Detect which cell encompasses the target text, then output its (X, Y) center coordinate. 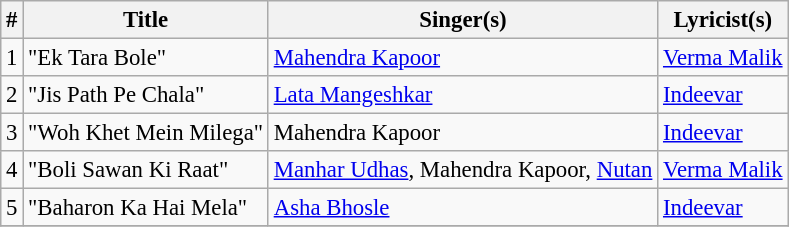
"Boli Sawan Ki Raat" (146, 170)
5 (12, 208)
Manhar Udhas, Mahendra Kapoor, Nutan (462, 170)
# (12, 20)
Singer(s) (462, 20)
Asha Bhosle (462, 208)
Title (146, 20)
"Jis Path Pe Chala" (146, 95)
2 (12, 95)
"Ek Tara Bole" (146, 58)
4 (12, 170)
1 (12, 58)
3 (12, 133)
"Woh Khet Mein Milega" (146, 133)
Lata Mangeshkar (462, 95)
"Baharon Ka Hai Mela" (146, 208)
Lyricist(s) (723, 20)
